Extract the [X, Y] coordinate from the center of the cell holding the provided text.  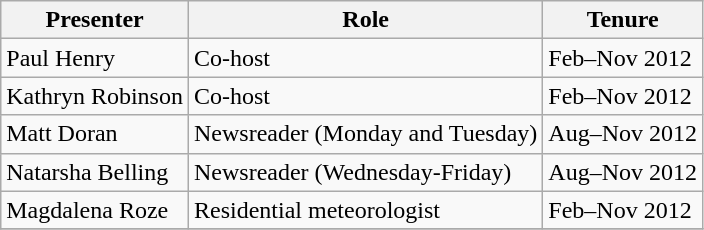
Residential meteorologist [365, 210]
Kathryn Robinson [95, 96]
Newsreader (Monday and Tuesday) [365, 134]
Magdalena Roze [95, 210]
Natarsha Belling [95, 172]
Presenter [95, 20]
Role [365, 20]
Matt Doran [95, 134]
Tenure [623, 20]
Newsreader (Wednesday-Friday) [365, 172]
Paul Henry [95, 58]
